Return the (X, Y) coordinate for the center point of the cell that contains the specified text.  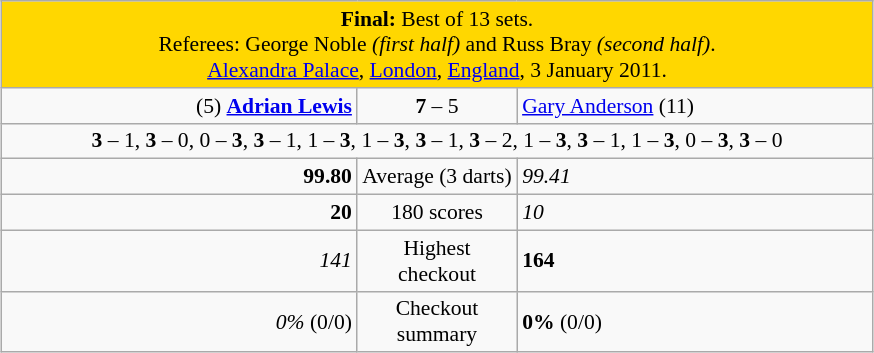
Final: Best of 13 sets. Referees: George Noble (first half) and Russ Bray (second half).Alexandra Palace, London, England, 3 January 2011. (437, 44)
164 (694, 260)
3 – 1, 3 – 0, 0 – 3, 3 – 1, 1 – 3, 1 – 3, 3 – 1, 3 – 2, 1 – 3, 3 – 1, 1 – 3, 0 – 3, 3 – 0 (437, 141)
20 (180, 213)
141 (180, 260)
Average (3 darts) (437, 177)
Gary Anderson (11) (694, 106)
180 scores (437, 213)
Checkout summary (437, 322)
10 (694, 213)
99.41 (694, 177)
Highest checkout (437, 260)
99.80 (180, 177)
(5) Adrian Lewis (180, 106)
7 – 5 (437, 106)
